Return [x, y] of the center of cell containing provided text 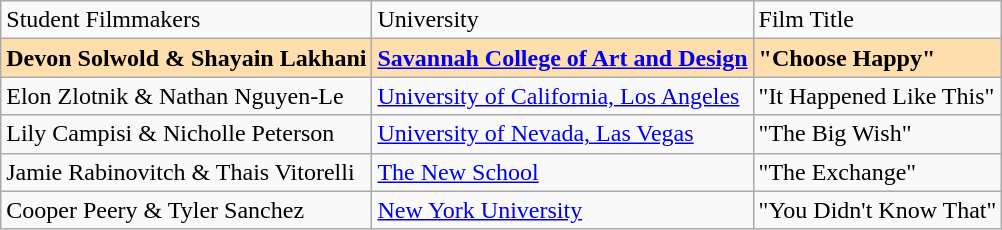
Jamie Rabinovitch & Thais Vitorelli [186, 172]
University of Nevada, Las Vegas [562, 134]
"The Exchange" [878, 172]
Lily Campisi & Nicholle Peterson [186, 134]
"It Happened Like This" [878, 96]
Student Filmmakers [186, 20]
"You Didn't Know That" [878, 210]
Savannah College of Art and Design [562, 58]
Elon Zlotnik & Nathan Nguyen-Le [186, 96]
"Choose Happy" [878, 58]
Cooper Peery & Tyler Sanchez [186, 210]
New York University [562, 210]
The New School [562, 172]
Devon Solwold & Shayain Lakhani [186, 58]
Film Title [878, 20]
"The Big Wish" [878, 134]
University of California, Los Angeles [562, 96]
University [562, 20]
